Locate the cell with the specified text and output its [X, Y] center coordinate. 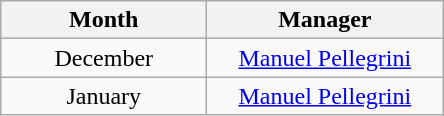
Month [104, 20]
January [104, 96]
December [104, 58]
Manager [325, 20]
